Determine the [x, y] coordinate at the center of the cell enclosing the given text.  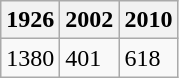
1926 [30, 20]
1380 [30, 58]
401 [90, 58]
618 [148, 58]
2002 [90, 20]
2010 [148, 20]
